Return [X, Y] of the center of cell containing provided text 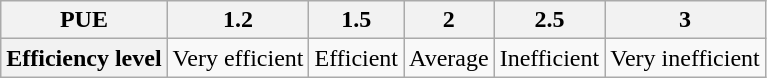
3 [686, 20]
1.2 [238, 20]
2 [450, 20]
2.5 [550, 20]
Efficient [356, 58]
Inefficient [550, 58]
Very efficient [238, 58]
Efficiency level [84, 58]
PUE [84, 20]
Average [450, 58]
1.5 [356, 20]
Very inefficient [686, 58]
